Extract the (x, y) coordinate from the center of the cell holding the provided text.  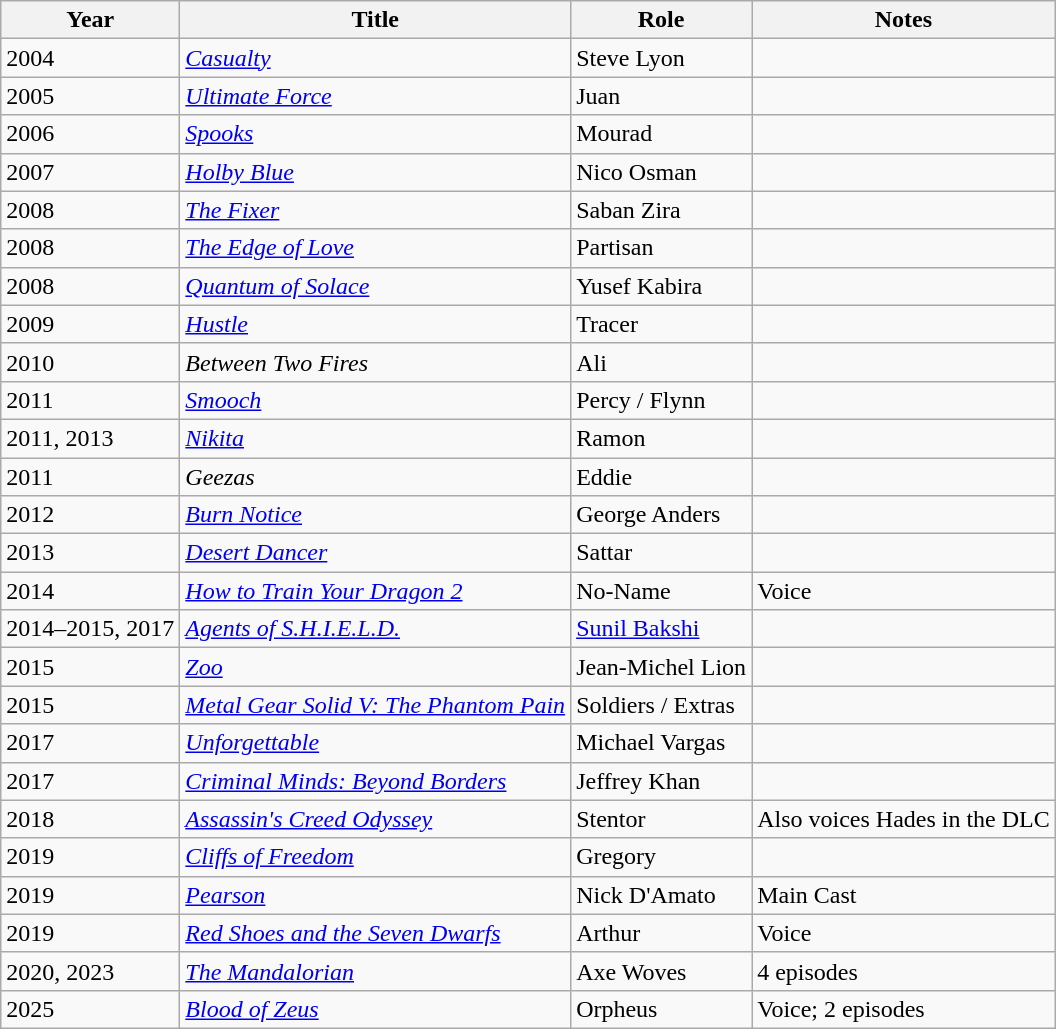
Percy / Flynn (662, 400)
Ultimate Force (376, 96)
2007 (90, 172)
2010 (90, 362)
Ramon (662, 438)
Eddie (662, 477)
Blood of Zeus (376, 1009)
Saban Zira (662, 210)
Steve Lyon (662, 58)
Juan (662, 96)
Zoo (376, 667)
Holby Blue (376, 172)
Sattar (662, 553)
Partisan (662, 248)
2009 (90, 324)
No-Name (662, 591)
Jeffrey Khan (662, 781)
Orpheus (662, 1009)
The Fixer (376, 210)
Nick D'Amato (662, 895)
Year (90, 20)
Desert Dancer (376, 553)
Soldiers / Extras (662, 705)
Notes (904, 20)
Nico Osman (662, 172)
2025 (90, 1009)
Criminal Minds: Beyond Borders (376, 781)
The Edge of Love (376, 248)
2006 (90, 134)
Between Two Fires (376, 362)
2014–2015, 2017 (90, 629)
Axe Woves (662, 971)
Cliffs of Freedom (376, 857)
Ali (662, 362)
Michael Vargas (662, 743)
Casualty (376, 58)
Role (662, 20)
Yusef Kabira (662, 286)
Stentor (662, 819)
Hustle (376, 324)
Jean-Michel Lion (662, 667)
Nikita (376, 438)
Tracer (662, 324)
2005 (90, 96)
Pearson (376, 895)
Quantum of Solace (376, 286)
Title (376, 20)
2011, 2013 (90, 438)
Smooch (376, 400)
Red Shoes and the Seven Dwarfs (376, 933)
Arthur (662, 933)
Voice; 2 episodes (904, 1009)
Also voices Hades in the DLC (904, 819)
Agents of S.H.I.E.L.D. (376, 629)
The Mandalorian (376, 971)
Sunil Bakshi (662, 629)
Burn Notice (376, 515)
Unforgettable (376, 743)
Mourad (662, 134)
Gregory (662, 857)
Main Cast (904, 895)
Metal Gear Solid V: The Phantom Pain (376, 705)
Geezas (376, 477)
2013 (90, 553)
Spooks (376, 134)
Assassin's Creed Odyssey (376, 819)
2012 (90, 515)
2004 (90, 58)
How to Train Your Dragon 2 (376, 591)
4 episodes (904, 971)
2018 (90, 819)
2020, 2023 (90, 971)
2014 (90, 591)
George Anders (662, 515)
